Pinpoint the cell where the given text exists, returning its [x, y] midpoint coordinate. 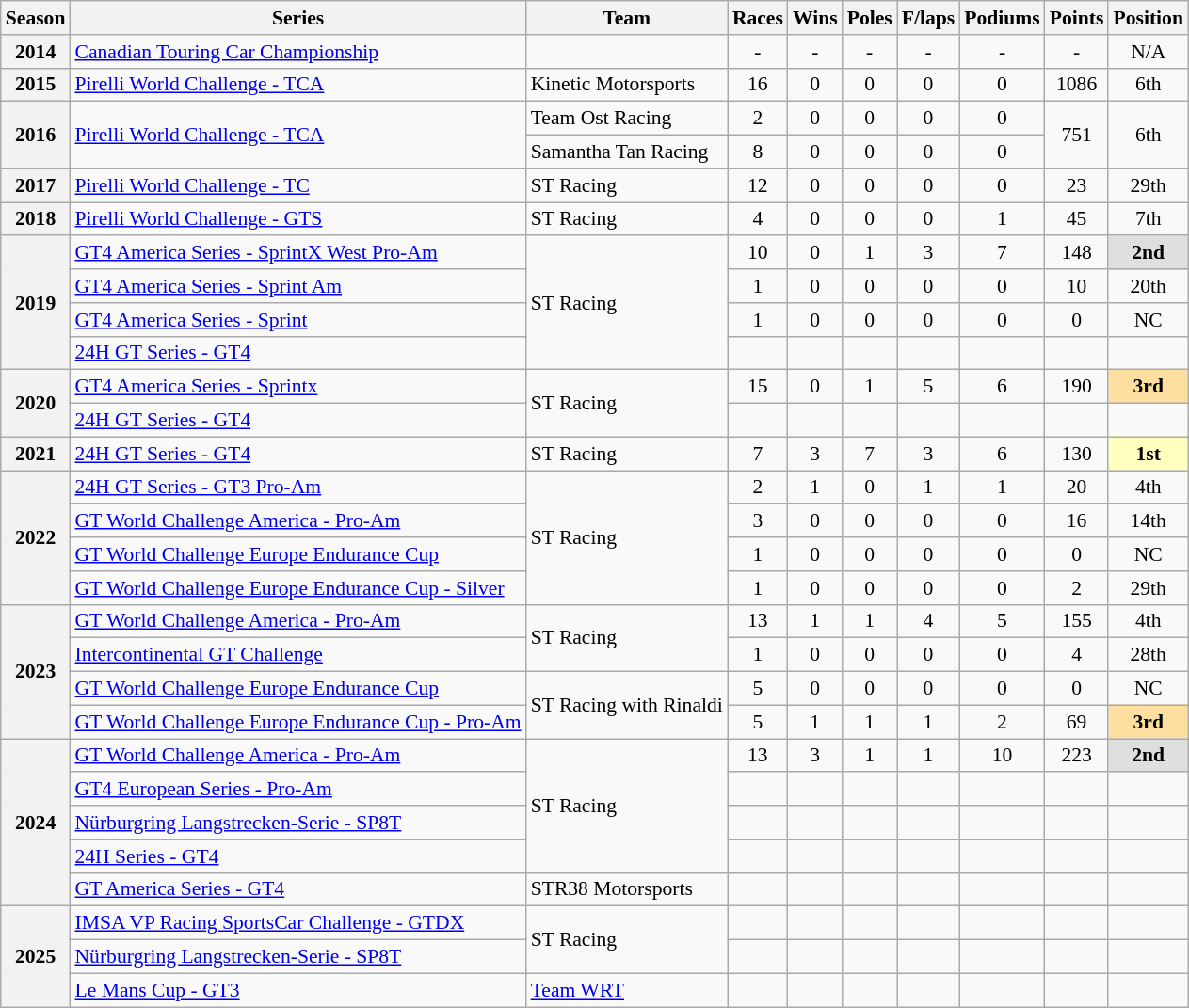
Kinetic Motorsports [627, 85]
ST Racing with Rinaldi [627, 706]
N/A [1148, 52]
24H Series - GT4 [297, 856]
STR38 Motorsports [627, 889]
Pirelli World Challenge - TC [297, 185]
Team [627, 18]
Points [1077, 18]
8 [758, 152]
2023 [36, 671]
GT World Challenge Europe Endurance Cup - Silver [297, 588]
GT4 European Series - Pro-Am [297, 790]
223 [1077, 756]
Team Ost Racing [627, 119]
7th [1148, 219]
20 [1077, 488]
45 [1077, 219]
GT4 America Series - Sprint Am [297, 286]
Position [1148, 18]
2016 [36, 136]
69 [1077, 722]
2017 [36, 185]
Samantha Tan Racing [627, 152]
GT America Series - GT4 [297, 889]
Le Mans Cup - GT3 [297, 990]
GT4 America Series - SprintX West Pro-Am [297, 253]
IMSA VP Racing SportsCar Challenge - GTDX [297, 923]
2019 [36, 303]
15 [758, 387]
Season [36, 18]
Pirelli World Challenge - GTS [297, 219]
130 [1077, 454]
2015 [36, 85]
2025 [36, 956]
23 [1077, 185]
GT4 America Series - Sprint [297, 320]
1086 [1077, 85]
20th [1148, 286]
F/laps [928, 18]
2018 [36, 219]
Podiums [1002, 18]
190 [1077, 387]
24H GT Series - GT3 Pro-Am [297, 488]
Poles [870, 18]
155 [1077, 621]
Team WRT [627, 990]
GT4 America Series - Sprintx [297, 387]
751 [1077, 136]
148 [1077, 253]
Wins [815, 18]
2021 [36, 454]
Intercontinental GT Challenge [297, 655]
12 [758, 185]
Canadian Touring Car Championship [297, 52]
28th [1148, 655]
GT World Challenge Europe Endurance Cup - Pro-Am [297, 722]
2014 [36, 52]
2020 [36, 403]
1st [1148, 454]
2024 [36, 823]
14th [1148, 521]
Series [297, 18]
Races [758, 18]
2022 [36, 537]
